For the text-containing cell, return its midpoint in [x, y] coordinate format. 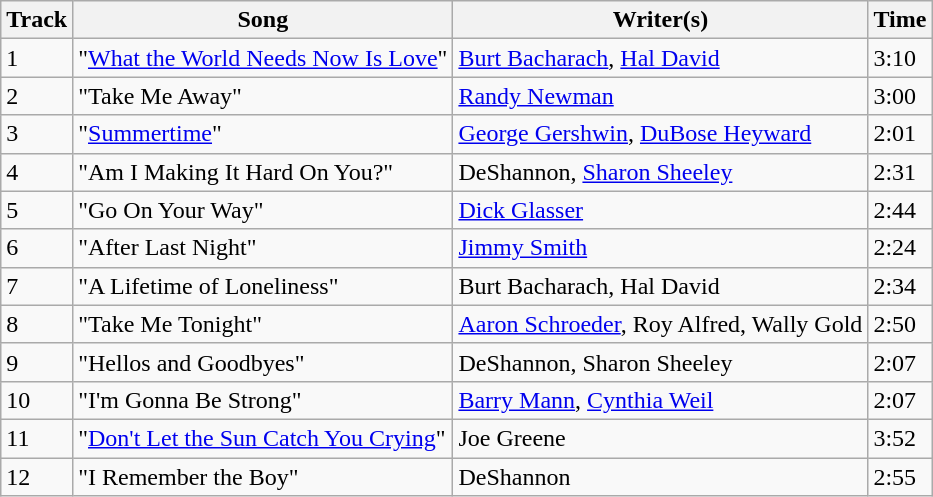
Aaron Schroeder, Roy Alfred, Wally Gold [660, 324]
"After Last Night" [263, 248]
Time [900, 20]
George Gershwin, DuBose Heyward [660, 134]
Joe Greene [660, 438]
11 [37, 438]
5 [37, 210]
"What the World Needs Now Is Love" [263, 58]
"I'm Gonna Be Strong" [263, 400]
"Go On Your Way" [263, 210]
Jimmy Smith [660, 248]
Dick Glasser [660, 210]
2:34 [900, 286]
"I Remember the Boy" [263, 477]
10 [37, 400]
2:44 [900, 210]
"Take Me Away" [263, 96]
3:52 [900, 438]
9 [37, 362]
"Am I Making It Hard On You?" [263, 172]
3:10 [900, 58]
"A Lifetime of Loneliness" [263, 286]
6 [37, 248]
1 [37, 58]
Barry Mann, Cynthia Weil [660, 400]
2:50 [900, 324]
2:24 [900, 248]
DeShannon [660, 477]
Writer(s) [660, 20]
"Summertime" [263, 134]
Randy Newman [660, 96]
2:31 [900, 172]
8 [37, 324]
"Don't Let the Sun Catch You Crying" [263, 438]
"Hellos and Goodbyes" [263, 362]
4 [37, 172]
12 [37, 477]
3:00 [900, 96]
3 [37, 134]
2 [37, 96]
Song [263, 20]
Track [37, 20]
2:55 [900, 477]
2:01 [900, 134]
7 [37, 286]
"Take Me Tonight" [263, 324]
